Output the [X, Y] coordinate of the center of the cell containing the given text.  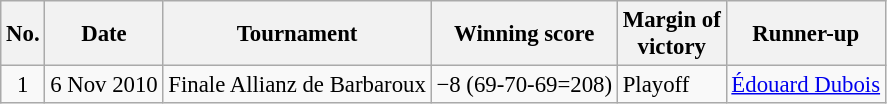
Date [104, 34]
Runner-up [806, 34]
Margin ofvictory [672, 34]
Playoff [672, 85]
Tournament [297, 34]
6 Nov 2010 [104, 85]
−8 (69-70-69=208) [524, 85]
Édouard Dubois [806, 85]
1 [23, 85]
No. [23, 34]
Finale Allianz de Barbaroux [297, 85]
Winning score [524, 34]
